Capture the cell that displays the provided text and extract its (X, Y) central coordinate. 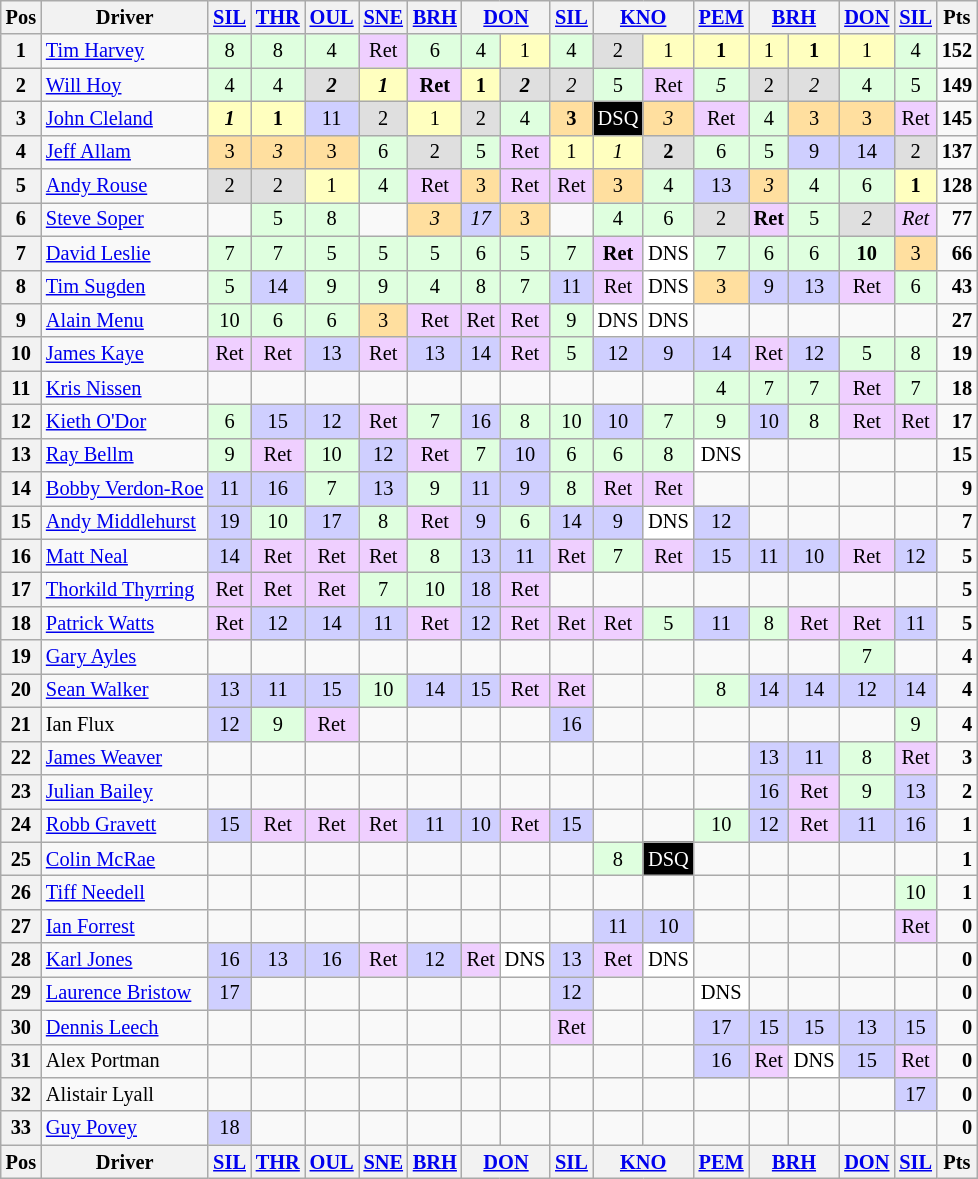
David Leslie (124, 253)
Sean Walker (124, 690)
Jeff Allam (124, 152)
77 (957, 219)
James Weaver (124, 758)
Thorkild Thyrring (124, 589)
Ian Forrest (124, 926)
32 (21, 1094)
Julian Bailey (124, 791)
145 (957, 118)
Andy Middlehurst (124, 522)
26 (21, 892)
25 (21, 859)
Matt Neal (124, 556)
Andy Rouse (124, 186)
Ray Bellm (124, 455)
Tiff Needell (124, 892)
Patrick Watts (124, 623)
Alain Menu (124, 320)
Steve Soper (124, 219)
22 (21, 758)
Laurence Bristow (124, 993)
Colin McRae (124, 859)
66 (957, 253)
137 (957, 152)
Karl Jones (124, 960)
20 (21, 690)
21 (21, 724)
Alistair Lyall (124, 1094)
Guy Povey (124, 1128)
Robb Gravett (124, 825)
152 (957, 51)
John Cleland (124, 118)
James Kaye (124, 354)
43 (957, 287)
Tim Sugden (124, 287)
Ian Flux (124, 724)
Bobby Verdon-Roe (124, 489)
Kieth O'Dor (124, 421)
28 (21, 960)
31 (21, 1061)
Tim Harvey (124, 51)
24 (21, 825)
29 (21, 993)
149 (957, 85)
Dennis Leech (124, 1027)
33 (21, 1128)
Kris Nissen (124, 388)
30 (21, 1027)
Gary Ayles (124, 657)
23 (21, 791)
Will Hoy (124, 85)
Alex Portman (124, 1061)
128 (957, 186)
